Search for the cell housing the specified text and yield its [X, Y] center coordinate. 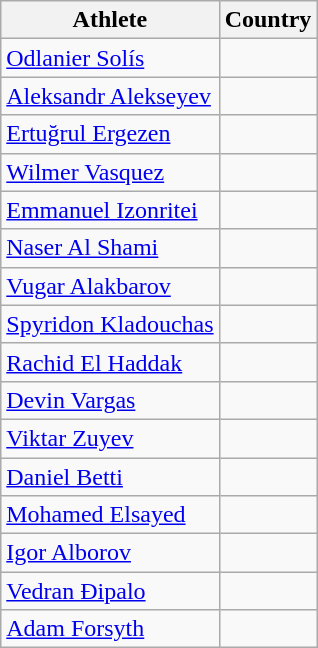
Vugar Alakbarov [110, 286]
Wilmer Vasquez [110, 172]
Rachid El Haddak [110, 362]
Vedran Đipalo [110, 591]
Spyridon Kladouchas [110, 324]
Odlanier Solís [110, 58]
Igor Alborov [110, 553]
Devin Vargas [110, 400]
Ertuğrul Ergezen [110, 134]
Viktar Zuyev [110, 438]
Aleksandr Alekseyev [110, 96]
Adam Forsyth [110, 629]
Mohamed Elsayed [110, 515]
Country [268, 20]
Athlete [110, 20]
Naser Al Shami [110, 248]
Emmanuel Izonritei [110, 210]
Daniel Betti [110, 477]
